Find where the given text appears and provide that cell's center as [x, y] coordinate. 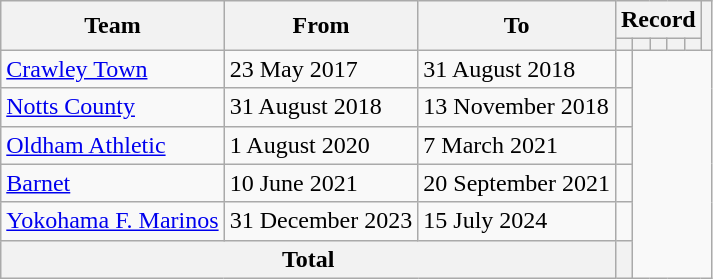
Oldham Athletic [112, 145]
Yokohama F. Marinos [112, 221]
7 March 2021 [517, 145]
Crawley Town [112, 69]
To [517, 26]
15 July 2024 [517, 221]
31 December 2023 [321, 221]
23 May 2017 [321, 69]
1 August 2020 [321, 145]
Team [112, 26]
20 September 2021 [517, 183]
Barnet [112, 183]
Notts County [112, 107]
13 November 2018 [517, 107]
Total [308, 259]
Record [658, 20]
From [321, 26]
10 June 2021 [321, 183]
